Scan for the cell matching the given text and deliver its [X, Y] coordinate at center. 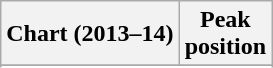
Peakposition [225, 34]
Chart (2013–14) [90, 34]
